Search for the cell housing the specified text and yield its (x, y) center coordinate. 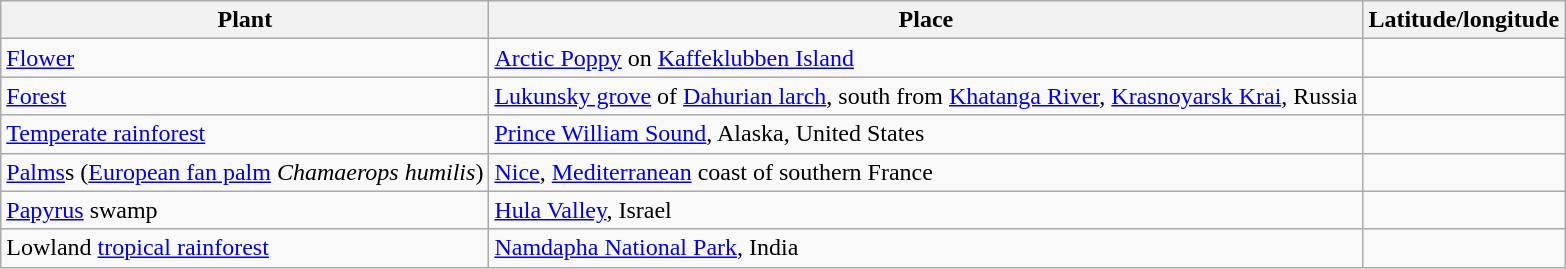
Papyrus swamp (245, 210)
Flower (245, 58)
Palmss (European fan palm Chamaerops humilis) (245, 172)
Temperate rainforest (245, 134)
Namdapha National Park, India (926, 248)
Arctic Poppy on Kaffeklubben Island (926, 58)
Lowland tropical rainforest (245, 248)
Lukunsky grove of Dahurian larch, south from Khatanga River, Krasnoyarsk Krai, Russia (926, 96)
Latitude/longitude (1464, 20)
Nice, Mediterranean coast of southern France (926, 172)
Hula Valley, Israel (926, 210)
Prince William Sound, Alaska, United States (926, 134)
Plant (245, 20)
Forest (245, 96)
Place (926, 20)
